Detect which cell encompasses the target text, then output its (x, y) center coordinate. 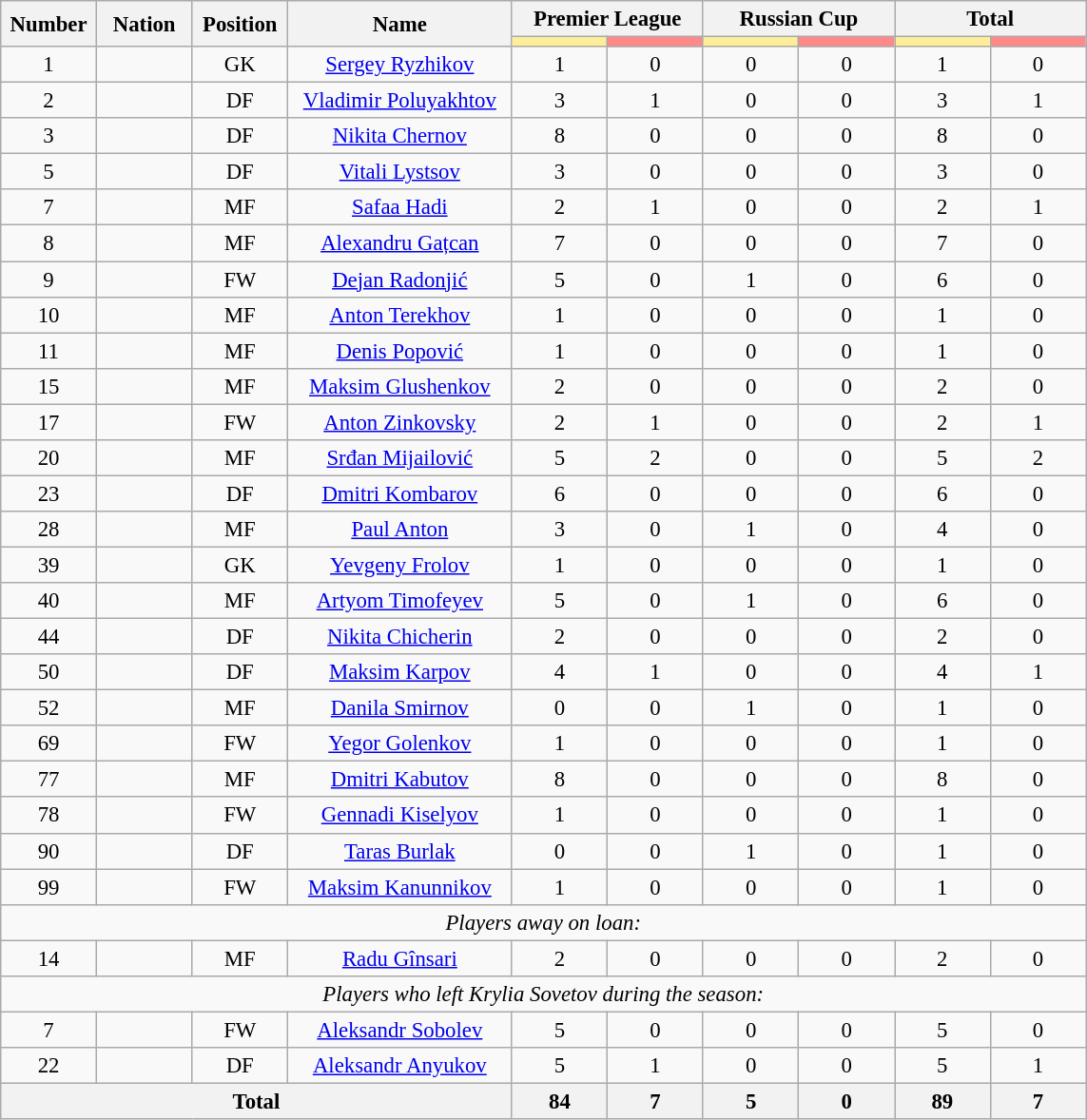
22 (49, 1066)
14 (49, 958)
40 (49, 601)
Players away on loan: (544, 922)
Dmitri Kombarov (400, 493)
Nikita Chicherin (400, 637)
Players who left Krylia Sovetov during the season: (544, 994)
44 (49, 637)
Artyom Timofeyev (400, 601)
Premier League (607, 19)
Russian Cup (799, 19)
Gennadi Kiselyov (400, 816)
69 (49, 743)
Aleksandr Anyukov (400, 1066)
Srđan Mijailović (400, 458)
84 (559, 1101)
Paul Anton (400, 530)
Aleksandr Sobolev (400, 1030)
Yevgeny Frolov (400, 565)
Nikita Chernov (400, 136)
9 (49, 280)
Number (49, 24)
15 (49, 386)
Vitali Lystsov (400, 172)
77 (49, 780)
Danila Smirnov (400, 708)
Name (400, 24)
Dmitri Kabutov (400, 780)
Dejan Radonjić (400, 280)
Radu Gînsari (400, 958)
Position (240, 24)
78 (49, 816)
Taras Burlak (400, 851)
Denis Popović (400, 351)
Alexandru Gațcan (400, 243)
90 (49, 851)
Yegor Golenkov (400, 743)
23 (49, 493)
89 (941, 1101)
20 (49, 458)
Maksim Glushenkov (400, 386)
50 (49, 672)
Anton Zinkovsky (400, 422)
28 (49, 530)
99 (49, 887)
11 (49, 351)
Sergey Ryzhikov (400, 65)
39 (49, 565)
10 (49, 315)
Maksim Karpov (400, 672)
52 (49, 708)
Maksim Kanunnikov (400, 887)
Safaa Hadi (400, 208)
Nation (145, 24)
17 (49, 422)
Anton Terekhov (400, 315)
Vladimir Poluyakhtov (400, 101)
